Extract the (x, y) coordinate from the center of the cell holding the provided text.  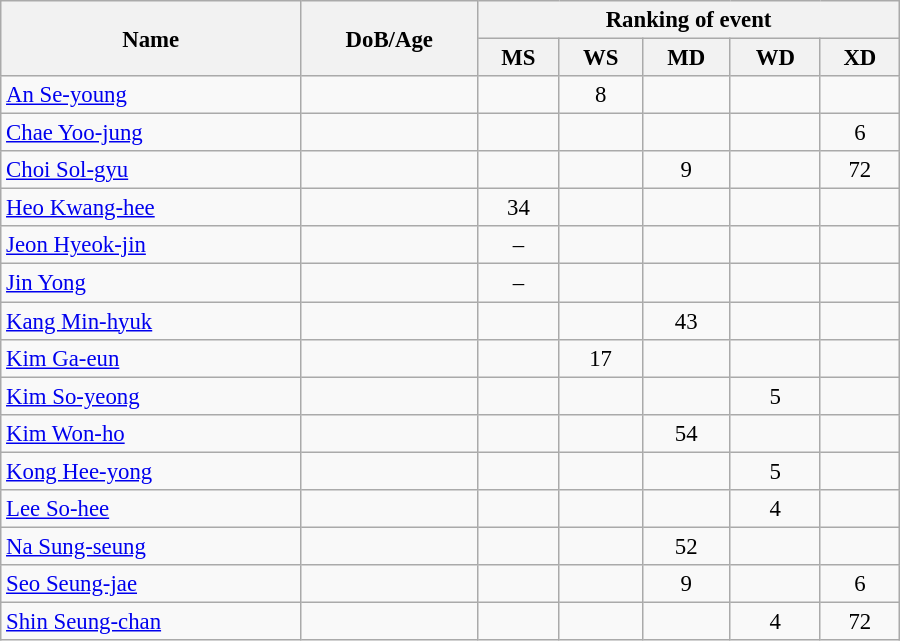
Shin Seung-chan (151, 621)
WS (600, 58)
MD (686, 58)
WD (775, 58)
DoB/Age (390, 38)
8 (600, 95)
52 (686, 546)
Choi Sol-gyu (151, 170)
Kim Won-ho (151, 433)
XD (860, 58)
Na Sung-seung (151, 546)
Seo Seung-jae (151, 584)
54 (686, 433)
MS (518, 58)
Chae Yoo-jung (151, 133)
Jeon Hyeok-jin (151, 245)
Ranking of event (688, 20)
Kim Ga-eun (151, 358)
An Se-young (151, 95)
Kang Min-hyuk (151, 321)
Kim So-yeong (151, 396)
Lee So-hee (151, 509)
Heo Kwang-hee (151, 208)
17 (600, 358)
Name (151, 38)
43 (686, 321)
Jin Yong (151, 283)
34 (518, 208)
Kong Hee-yong (151, 471)
